Detect which cell encompasses the target text, then output its (X, Y) center coordinate. 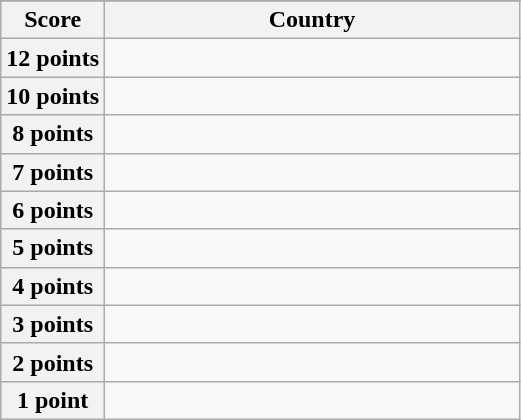
4 points (53, 286)
1 point (53, 400)
8 points (53, 134)
7 points (53, 172)
Country (312, 20)
10 points (53, 96)
6 points (53, 210)
12 points (53, 58)
Score (53, 20)
2 points (53, 362)
5 points (53, 248)
3 points (53, 324)
